Provide the [x, y] coordinate of the cell's center where the given text is located.  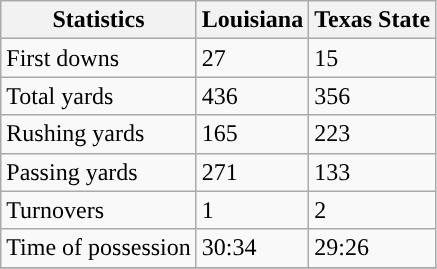
436 [252, 96]
223 [372, 134]
Turnovers [99, 210]
356 [372, 96]
133 [372, 172]
30:34 [252, 248]
Texas State [372, 20]
29:26 [372, 248]
165 [252, 134]
271 [252, 172]
Time of possession [99, 248]
Rushing yards [99, 134]
Louisiana [252, 20]
2 [372, 210]
1 [252, 210]
First downs [99, 58]
Passing yards [99, 172]
Total yards [99, 96]
27 [252, 58]
15 [372, 58]
Statistics [99, 20]
